Detect which cell encompasses the target text, then output its (x, y) center coordinate. 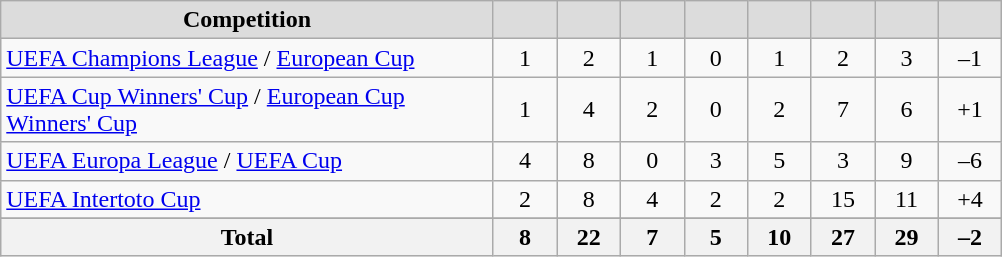
UEFA Europa League / UEFA Cup (248, 161)
Total (248, 237)
11 (907, 199)
9 (907, 161)
Competition (248, 20)
22 (589, 237)
27 (843, 237)
–1 (970, 58)
–2 (970, 237)
UEFA Champions League / European Cup (248, 58)
UEFA Cup Winners' Cup / European Cup Winners' Cup (248, 110)
15 (843, 199)
+4 (970, 199)
UEFA Intertoto Cup (248, 199)
+1 (970, 110)
10 (780, 237)
–6 (970, 161)
6 (907, 110)
29 (907, 237)
